Detect which cell encompasses the target text, then output its (X, Y) center coordinate. 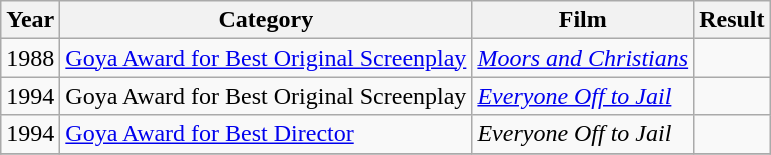
Film (583, 20)
Year (30, 20)
Goya Award for Best Director (266, 134)
Moors and Christians (583, 58)
Result (732, 20)
1988 (30, 58)
Category (266, 20)
